Search for the cell housing the specified text and yield its [X, Y] center coordinate. 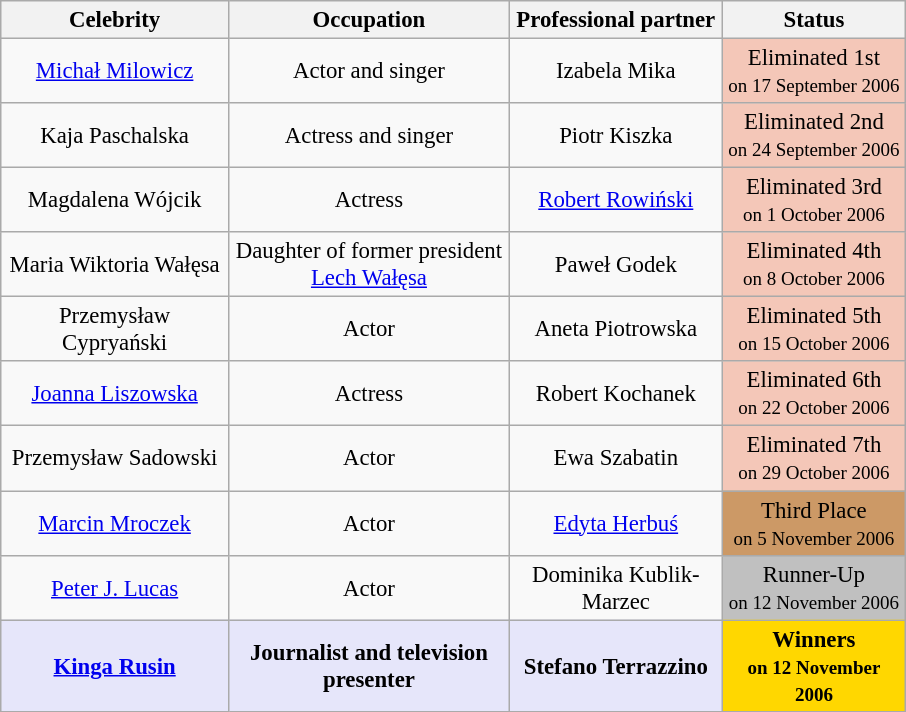
Aneta Piotrowska [616, 330]
Eliminated 6thon 22 October 2006 [814, 394]
Kinga Rusin [115, 666]
Robert Rowiński [616, 200]
Eliminated 5thon 15 October 2006 [814, 330]
Kaja Paschalska [115, 136]
Eliminated 2ndon 24 September 2006 [814, 136]
Daughter of former president Lech Wałęsa [370, 264]
Eliminated 4thon 8 October 2006 [814, 264]
Third Placeon 5 November 2006 [814, 522]
Ewa Szabatin [616, 458]
Professional partner [616, 20]
Eliminated 3rdon 1 October 2006 [814, 200]
Dominika Kublik-Marzec [616, 588]
Joanna Liszowska [115, 394]
Michał Milowicz [115, 70]
Przemysław Cypryański [115, 330]
Winnerson 12 November 2006 [814, 666]
Maria Wiktoria Wałęsa [115, 264]
Robert Kochanek [616, 394]
Celebrity [115, 20]
Occupation [370, 20]
Marcin Mroczek [115, 522]
Izabela Mika [616, 70]
Paweł Godek [616, 264]
Piotr Kiszka [616, 136]
Actress and singer [370, 136]
Stefano Terrazzino [616, 666]
Eliminated 7thon 29 October 2006 [814, 458]
Edyta Herbuś [616, 522]
Peter J. Lucas [115, 588]
Status [814, 20]
Actor and singer [370, 70]
Magdalena Wójcik [115, 200]
Eliminated 1ston 17 September 2006 [814, 70]
Przemysław Sadowski [115, 458]
Runner-Upon 12 November 2006 [814, 588]
Journalist and television presenter [370, 666]
